Capture the cell that displays the provided text and extract its (x, y) central coordinate. 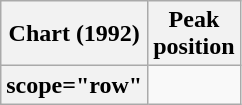
Chart (1992) (74, 34)
Peakposition (194, 34)
scope="row" (74, 85)
